Return the (X, Y) coordinate for the center point of the cell that contains the specified text.  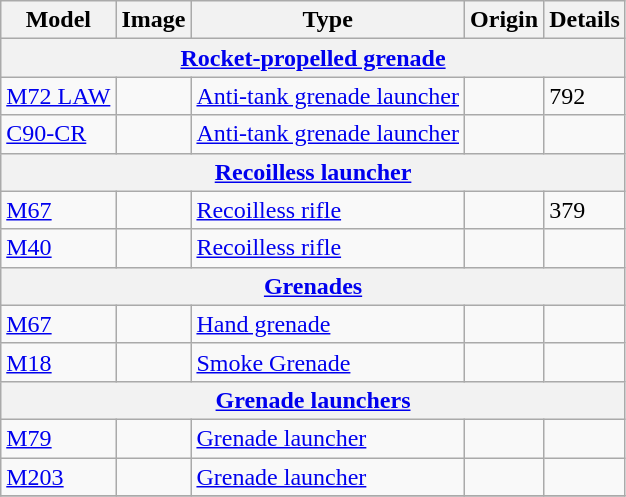
Details (585, 20)
M79 (58, 438)
M40 (58, 248)
379 (585, 210)
Hand grenade (328, 324)
Rocket-propelled grenade (314, 58)
C90-CR (58, 134)
Grenade launchers (314, 400)
M18 (58, 362)
Image (154, 20)
Grenades (314, 286)
Recoilless launcher (314, 172)
792 (585, 96)
Model (58, 20)
Origin (504, 20)
M203 (58, 477)
M72 LAW (58, 96)
Type (328, 20)
Smoke Grenade (328, 362)
